Output the [X, Y] coordinate of the center of the cell containing the given text.  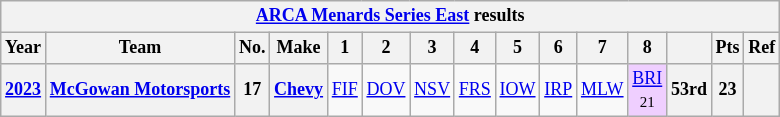
Ref [762, 48]
MLW [602, 90]
5 [518, 48]
6 [558, 48]
3 [432, 48]
23 [728, 90]
Pts [728, 48]
Make [299, 48]
53rd [690, 90]
IRP [558, 90]
NSV [432, 90]
McGowan Motorsports [140, 90]
DOV [386, 90]
Team [140, 48]
IOW [518, 90]
4 [474, 48]
2023 [24, 90]
8 [648, 48]
FRS [474, 90]
Year [24, 48]
BRI21 [648, 90]
FIF [344, 90]
ARCA Menards Series East results [390, 16]
7 [602, 48]
17 [252, 90]
Chevy [299, 90]
1 [344, 48]
No. [252, 48]
2 [386, 48]
